Capture the cell that displays the provided text and extract its [X, Y] central coordinate. 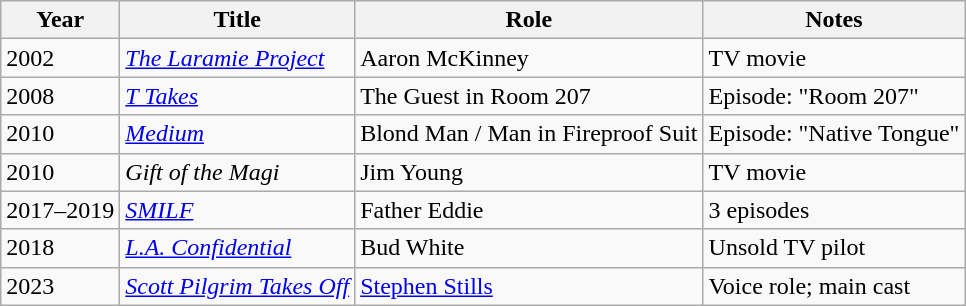
2008 [60, 96]
Role [529, 20]
Medium [238, 134]
Scott Pilgrim Takes Off [238, 286]
Episode: "Room 207" [834, 96]
Year [60, 20]
Voice role; main cast [834, 286]
Notes [834, 20]
2023 [60, 286]
Gift of the Magi [238, 172]
Unsold TV pilot [834, 248]
SMILF [238, 210]
2002 [60, 58]
Stephen Stills [529, 286]
The Laramie Project [238, 58]
The Guest in Room 207 [529, 96]
Blond Man / Man in Fireproof Suit [529, 134]
3 episodes [834, 210]
Bud White [529, 248]
Episode: "Native Tongue" [834, 134]
2018 [60, 248]
Father Eddie [529, 210]
2017–2019 [60, 210]
Title [238, 20]
L.A. Confidential [238, 248]
Jim Young [529, 172]
Aaron McKinney [529, 58]
T Takes [238, 96]
